Detect which cell encompasses the target text, then output its (X, Y) center coordinate. 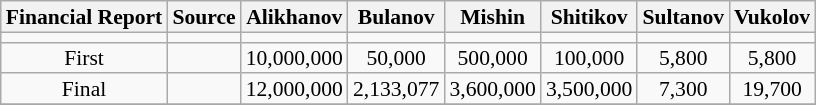
Mishin (492, 16)
12,000,000 (294, 90)
Financial Report (84, 16)
500,000 (492, 58)
Shitikov (589, 16)
Sultanov (683, 16)
3,500,000 (589, 90)
Final (84, 90)
50,000 (396, 58)
2,133,077 (396, 90)
7,300 (683, 90)
Vukolov (772, 16)
Alikhanov (294, 16)
100,000 (589, 58)
10,000,000 (294, 58)
19,700 (772, 90)
First (84, 58)
Source (204, 16)
3,600,000 (492, 90)
Bulanov (396, 16)
